From the cell containing the given text, extract its center point as (X, Y) coordinate. 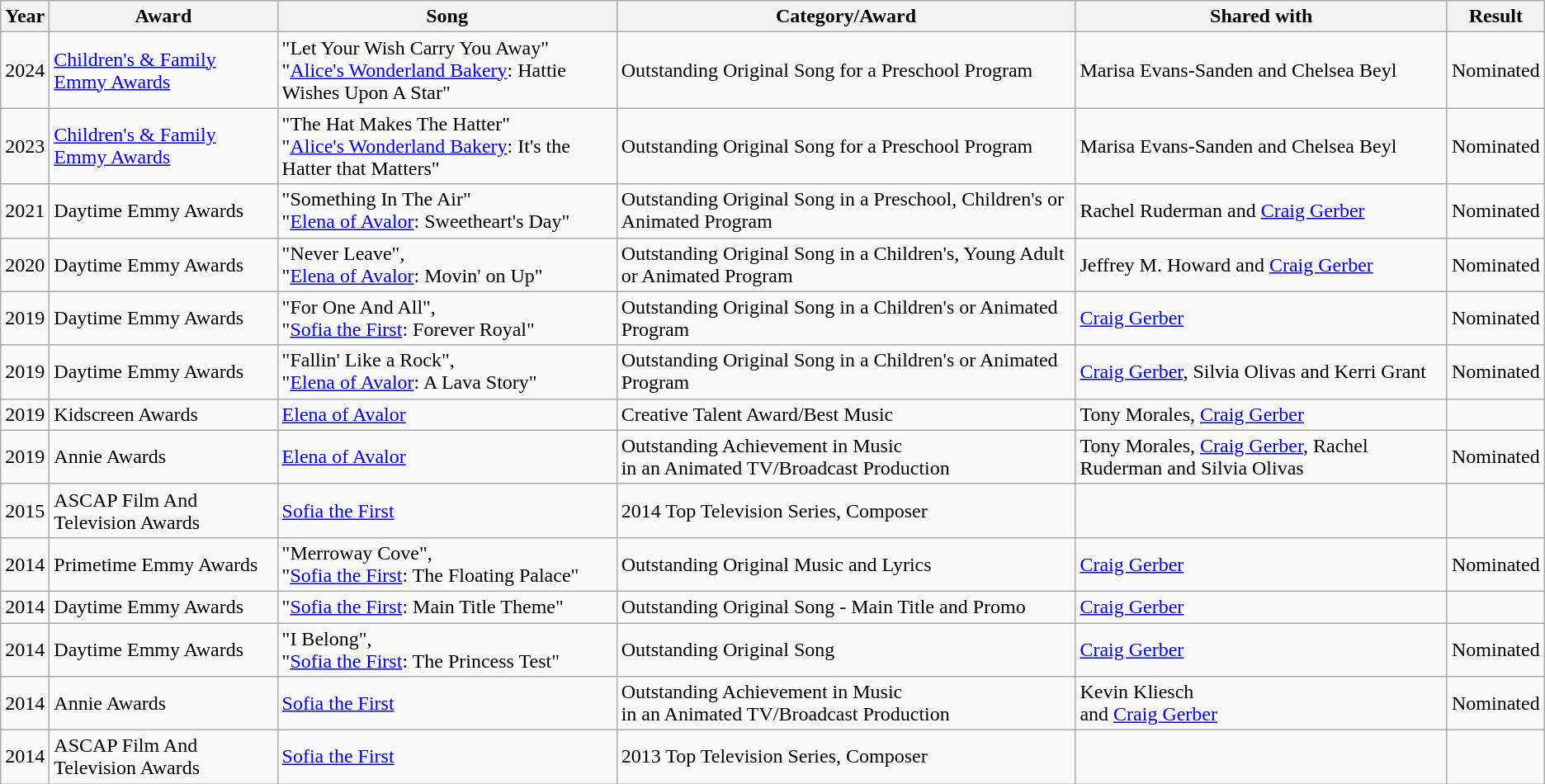
Tony Morales, Craig Gerber, Rachel Ruderman and Silvia Olivas (1261, 457)
"Sofia the First: Main Title Theme" (447, 607)
Craig Gerber, Silvia Olivas and Kerri Grant (1261, 371)
"Merroway Cove","Sofia the First: The Floating Palace" (447, 564)
2015 (25, 510)
Shared with (1261, 17)
Jeffrey M. Howard and Craig Gerber (1261, 264)
"I Belong","Sofia the First: The Princess Test" (447, 649)
Rachel Ruderman and Craig Gerber (1261, 211)
Result (1495, 17)
Song (447, 17)
Award (163, 17)
2023 (25, 146)
"The Hat Makes The Hatter""Alice's Wonderland Bakery: It's the Hatter that Matters" (447, 146)
2014 Top Television Series, Composer (846, 510)
Category/Award (846, 17)
"Never Leave","Elena of Avalor: Movin' on Up" (447, 264)
Outstanding Original Music and Lyrics (846, 564)
Tony Morales, Craig Gerber (1261, 414)
Kevin Klieschand Craig Gerber (1261, 703)
Year (25, 17)
Kidscreen Awards (163, 414)
Outstanding Original Song - Main Title and Promo (846, 607)
2024 (25, 70)
2013 Top Television Series, Composer (846, 758)
2020 (25, 264)
Primetime Emmy Awards (163, 564)
Creative Talent Award/Best Music (846, 414)
"For One And All","Sofia the First: Forever Royal" (447, 319)
Outstanding Original Song in a Children's, Young Adult or Animated Program (846, 264)
"Fallin' Like a Rock","Elena of Avalor: A Lava Story" (447, 371)
"Let Your Wish Carry You Away""Alice's Wonderland Bakery: Hattie Wishes Upon A Star" (447, 70)
2021 (25, 211)
"Something In The Air""Elena of Avalor: Sweetheart's Day" (447, 211)
Outstanding Original Song in a Preschool, Children's or Animated Program (846, 211)
Outstanding Original Song (846, 649)
